Return [X, Y] of the center of cell containing provided text 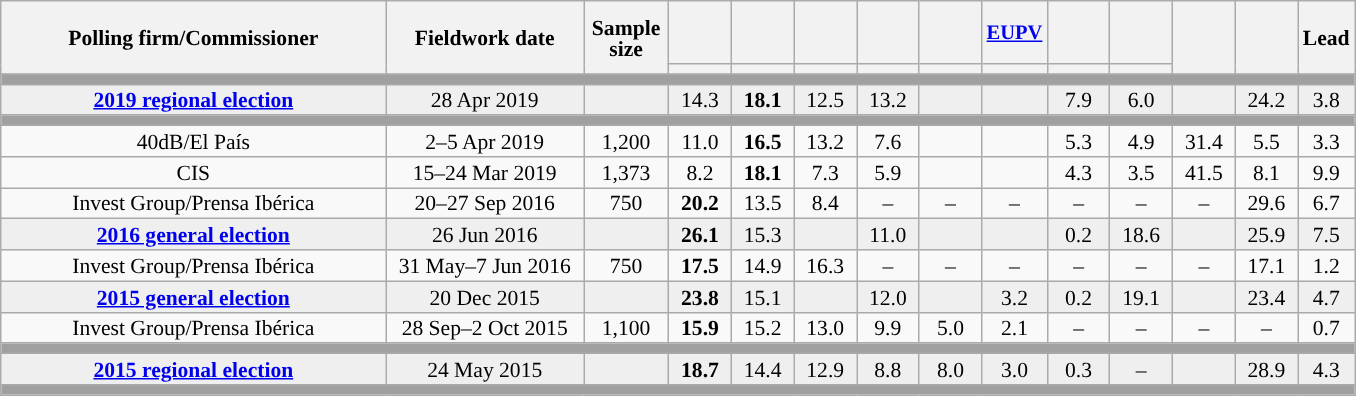
15.2 [762, 328]
23.8 [700, 296]
6.7 [1326, 204]
1,373 [626, 172]
3.0 [1014, 370]
2016 general election [194, 234]
15.9 [700, 328]
28 Sep–2 Oct 2015 [485, 328]
12.9 [826, 370]
31 May–7 Jun 2016 [485, 266]
7.5 [1326, 234]
Lead [1326, 38]
4.9 [1142, 142]
2015 regional election [194, 370]
41.5 [1204, 172]
25.9 [1266, 234]
0.7 [1326, 328]
14.3 [700, 100]
CIS [194, 172]
15.1 [762, 296]
5.0 [950, 328]
8.1 [1266, 172]
1.2 [1326, 266]
20 Dec 2015 [485, 296]
28 Apr 2019 [485, 100]
40dB/El País [194, 142]
12.0 [888, 296]
8.2 [700, 172]
5.3 [1078, 142]
3.3 [1326, 142]
1,100 [626, 328]
15–24 Mar 2019 [485, 172]
14.9 [762, 266]
2019 regional election [194, 100]
13.0 [826, 328]
12.5 [826, 100]
23.4 [1266, 296]
16.3 [826, 266]
2.1 [1014, 328]
15.3 [762, 234]
17.5 [700, 266]
24 May 2015 [485, 370]
29.6 [1266, 204]
7.3 [826, 172]
14.4 [762, 370]
26.1 [700, 234]
13.5 [762, 204]
6.0 [1142, 100]
3.5 [1142, 172]
8.4 [826, 204]
Fieldwork date [485, 38]
2–5 Apr 2019 [485, 142]
2015 general election [194, 296]
8.0 [950, 370]
5.5 [1266, 142]
EUPV [1014, 32]
3.2 [1014, 296]
8.8 [888, 370]
0.3 [1078, 370]
7.9 [1078, 100]
16.5 [762, 142]
18.7 [700, 370]
20–27 Sep 2016 [485, 204]
17.1 [1266, 266]
7.6 [888, 142]
18.6 [1142, 234]
3.8 [1326, 100]
19.1 [1142, 296]
Polling firm/Commissioner [194, 38]
1,200 [626, 142]
26 Jun 2016 [485, 234]
20.2 [700, 204]
24.2 [1266, 100]
31.4 [1204, 142]
4.7 [1326, 296]
Sample size [626, 38]
28.9 [1266, 370]
5.9 [888, 172]
